From the cell containing the given text, extract its center point as (x, y) coordinate. 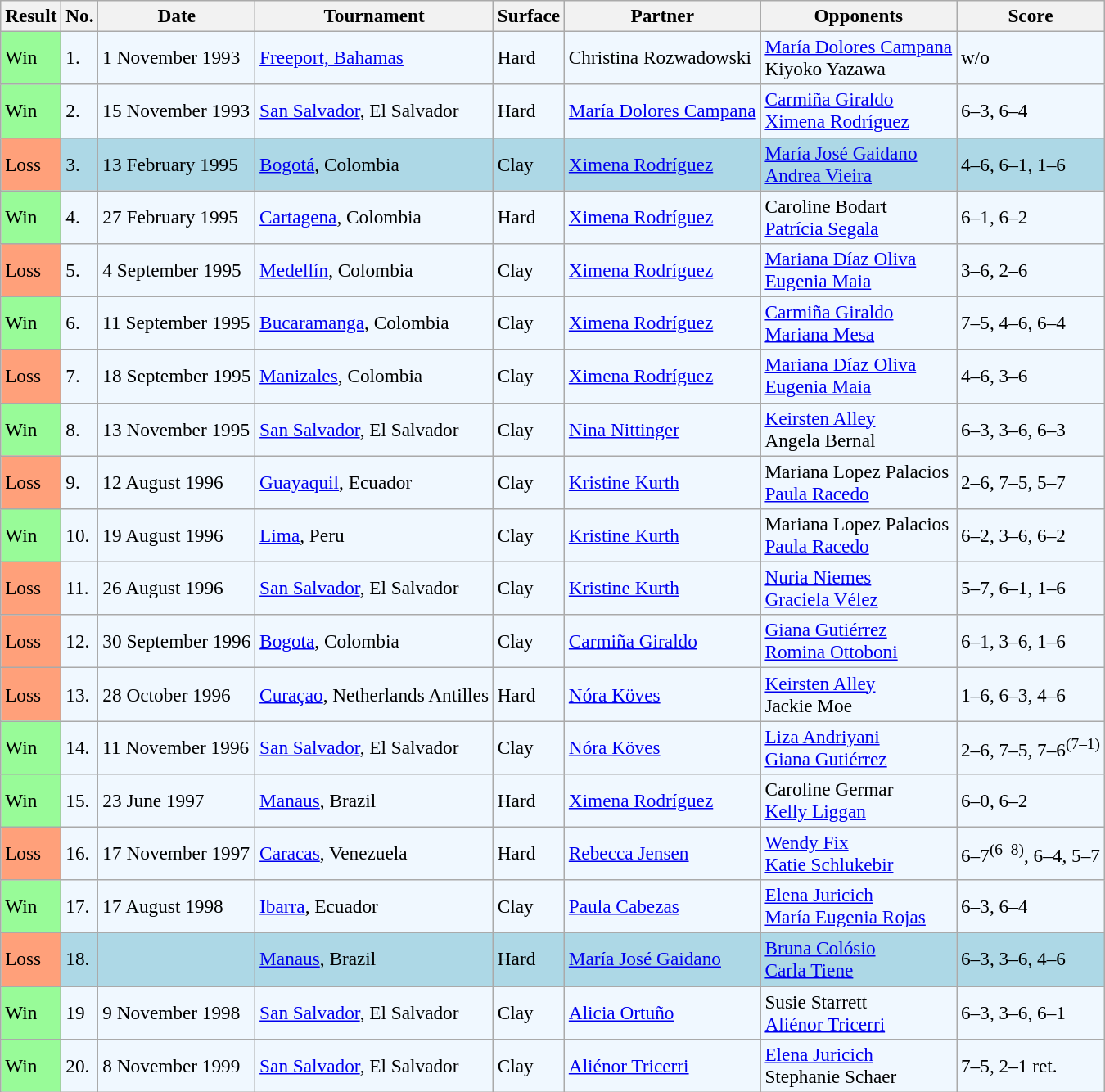
Elena Juricich Stephanie Schaer (859, 1066)
2–6, 7–5, 7–6(7–1) (1031, 747)
6. (80, 323)
Bucaramanga, Colombia (375, 323)
11. (80, 588)
Score (1031, 16)
Cartagena, Colombia (375, 216)
3–6, 2–6 (1031, 270)
Date (177, 16)
4 September 1995 (177, 270)
Christina Rozwadowski (662, 57)
2. (80, 111)
Lima, Peru (375, 535)
Caroline Germar Kelly Liggan (859, 801)
Opponents (859, 16)
8 November 1999 (177, 1066)
6–1, 6–2 (1031, 216)
4–6, 6–1, 1–6 (1031, 164)
6–7(6–8), 6–4, 5–7 (1031, 853)
1 November 1993 (177, 57)
No. (80, 16)
Caroline Bodart Patrícia Segala (859, 216)
9. (80, 481)
Susie Starrett Aliénor Tricerri (859, 1012)
Wendy Fix Katie Schlukebir (859, 853)
28 October 1996 (177, 694)
15 November 1993 (177, 111)
7–5, 4–6, 6–4 (1031, 323)
Aliénor Tricerri (662, 1066)
María Dolores Campana Kiyoko Yazawa (859, 57)
Alicia Ortuño (662, 1012)
15. (80, 801)
18. (80, 959)
19 (80, 1012)
19 August 1996 (177, 535)
13. (80, 694)
Nina Nittinger (662, 429)
María José Gaidano Andrea Vieira (859, 164)
6–3, 3–6, 6–3 (1031, 429)
Nuria Niemes Graciela Vélez (859, 588)
12 August 1996 (177, 481)
Result (31, 16)
8. (80, 429)
1. (80, 57)
Curaçao, Netherlands Antilles (375, 694)
Keirsten Alley Jackie Moe (859, 694)
Medellín, Colombia (375, 270)
w/o (1031, 57)
7–5, 2–1 ret. (1031, 1066)
17 August 1998 (177, 907)
30 September 1996 (177, 642)
3. (80, 164)
17. (80, 907)
13 November 1995 (177, 429)
26 August 1996 (177, 588)
Carmiña Giraldo Ximena Rodríguez (859, 111)
Guayaquil, Ecuador (375, 481)
27 February 1995 (177, 216)
Bruna Colósio Carla Tiene (859, 959)
Manizales, Colombia (375, 377)
Bogotá, Colombia (375, 164)
7. (80, 377)
Freeport, Bahamas (375, 57)
Bogota, Colombia (375, 642)
9 November 1998 (177, 1012)
Keirsten Alley Angela Bernal (859, 429)
6–2, 3–6, 6–2 (1031, 535)
Carmiña Giraldo (662, 642)
Giana Gutiérrez Romina Ottoboni (859, 642)
5. (80, 270)
María José Gaidano (662, 959)
16. (80, 853)
13 February 1995 (177, 164)
11 November 1996 (177, 747)
10. (80, 535)
2–6, 7–5, 5–7 (1031, 481)
12. (80, 642)
Surface (529, 16)
23 June 1997 (177, 801)
14. (80, 747)
Elena Juricich María Eugenia Rojas (859, 907)
6–3, 3–6, 4–6 (1031, 959)
1–6, 6–3, 4–6 (1031, 694)
María Dolores Campana (662, 111)
Tournament (375, 16)
Paula Cabezas (662, 907)
17 November 1997 (177, 853)
6–3, 3–6, 6–1 (1031, 1012)
Liza Andriyani Giana Gutiérrez (859, 747)
20. (80, 1066)
4–6, 3–6 (1031, 377)
Carmiña Giraldo Mariana Mesa (859, 323)
5–7, 6–1, 1–6 (1031, 588)
6–1, 3–6, 1–6 (1031, 642)
4. (80, 216)
6–0, 6–2 (1031, 801)
Caracas, Venezuela (375, 853)
Partner (662, 16)
11 September 1995 (177, 323)
Ibarra, Ecuador (375, 907)
Rebecca Jensen (662, 853)
18 September 1995 (177, 377)
